Identify which cell holds the provided text, then report its (x, y) central coordinate. 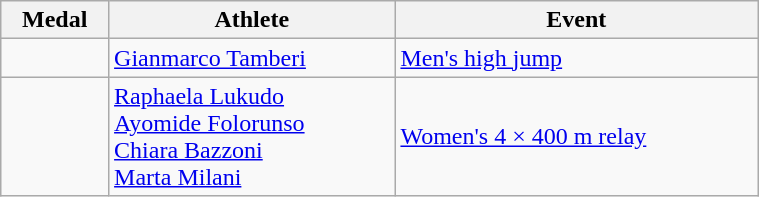
Men's high jump (576, 58)
Event (576, 20)
Raphaela LukudoAyomide FolorunsoChiara BazzoniMarta Milani (252, 136)
Athlete (252, 20)
Medal (55, 20)
Women's 4 × 400 m relay (576, 136)
Gianmarco Tamberi (252, 58)
